Output the [X, Y] coordinate of the center of the cell containing the given text.  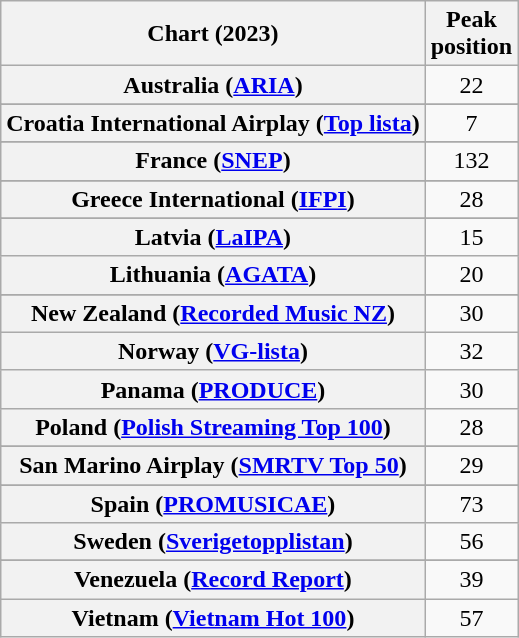
Latvia (LaIPA) [213, 237]
Greece International (IFPI) [213, 199]
Vietnam (Vietnam Hot 100) [213, 618]
57 [471, 618]
Lithuania (AGATA) [213, 275]
Panama (PRODUCE) [213, 389]
Australia (ARIA) [213, 85]
Sweden (Sverigetopplistan) [213, 542]
32 [471, 351]
Norway (VG-lista) [213, 351]
73 [471, 503]
22 [471, 85]
29 [471, 465]
132 [471, 161]
Chart (2023) [213, 34]
56 [471, 542]
Venezuela (Record Report) [213, 580]
7 [471, 123]
39 [471, 580]
Spain (PROMUSICAE) [213, 503]
Peakposition [471, 34]
San Marino Airplay (SMRTV Top 50) [213, 465]
France (SNEP) [213, 161]
15 [471, 237]
20 [471, 275]
New Zealand (Recorded Music NZ) [213, 313]
Poland (Polish Streaming Top 100) [213, 427]
Croatia International Airplay (Top lista) [213, 123]
